From the cell containing the given text, extract its center point as (x, y) coordinate. 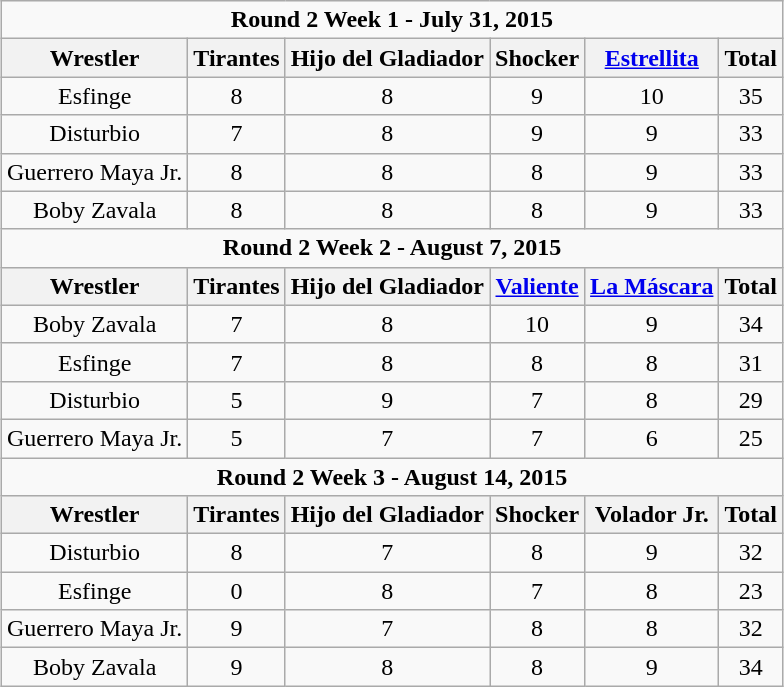
Round 2 Week 3 - August 14, 2015 (392, 477)
25 (751, 438)
6 (652, 438)
Round 2 Week 2 - August 7, 2015 (392, 248)
23 (751, 591)
Round 2 Week 1 - July 31, 2015 (392, 20)
29 (751, 400)
Estrellita (652, 58)
Volador Jr. (652, 515)
31 (751, 362)
Valiente (538, 286)
0 (236, 591)
35 (751, 96)
La Máscara (652, 286)
